Determine the (x, y) coordinate at the center of the cell enclosing the given text.  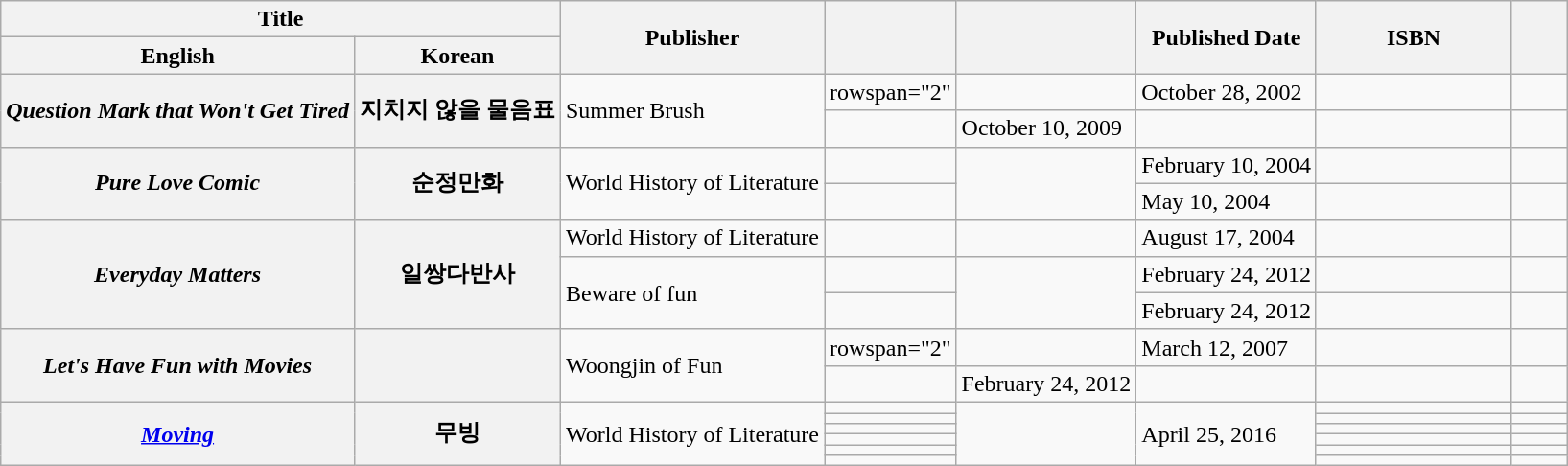
May 10, 2004 (1227, 201)
ISBN (1414, 37)
October 28, 2002 (1227, 92)
무빙 (456, 433)
October 10, 2009 (1046, 128)
Everyday Matters (178, 274)
지치지 않을 물음표 (456, 110)
March 12, 2007 (1227, 347)
Beware of fun (692, 292)
April 25, 2016 (1227, 433)
August 17, 2004 (1227, 238)
Question Mark that Won't Get Tired (178, 110)
February 10, 2004 (1227, 165)
Let's Have Fun with Movies (178, 365)
Publisher (692, 37)
일쌍다반사 (456, 274)
Title (281, 19)
순정만화 (456, 183)
English (178, 56)
Korean (456, 56)
Woongjin of Fun (692, 365)
Summer Brush (692, 110)
Published Date (1227, 37)
Pure Love Comic (178, 183)
Moving (178, 433)
